Scan for the cell matching the given text and deliver its [X, Y] coordinate at center. 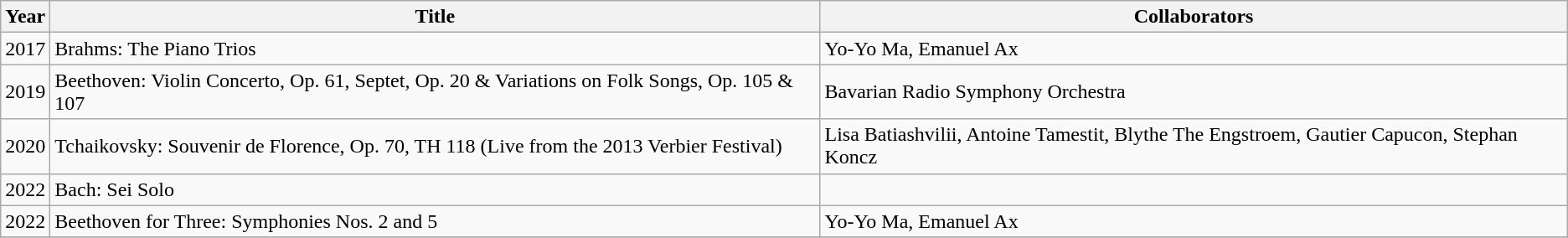
Title [436, 17]
Collaborators [1194, 17]
2017 [25, 49]
Beethoven: Violin Concerto, Op. 61, Septet, Op. 20 & Variations on Folk Songs, Op. 105 & 107 [436, 92]
Tchaikovsky: Souvenir de Florence, Op. 70, TH 118 (Live from the 2013 Verbier Festival) [436, 146]
Beethoven for Three: Symphonies Nos. 2 and 5 [436, 221]
Lisa Batiashvilii, Antoine Tamestit, Blythe The Engstroem, Gautier Capucon, Stephan Koncz [1194, 146]
2020 [25, 146]
Bavarian Radio Symphony Orchestra [1194, 92]
Brahms: The Piano Trios [436, 49]
Year [25, 17]
Bach: Sei Solo [436, 189]
2019 [25, 92]
